Pinpoint the cell where the given text exists, returning its [x, y] midpoint coordinate. 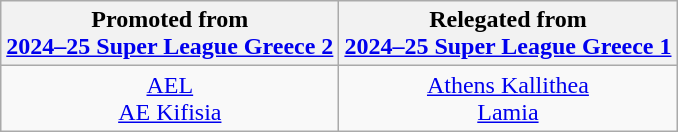
Relegated from2024–25 Super League Greece 1 [508, 34]
Athens KallitheaLamia [508, 98]
Promoted from2024–25 Super League Greece 2 [170, 34]
AELAE Kifisia [170, 98]
